For the text-containing cell, return its midpoint in (x, y) coordinate format. 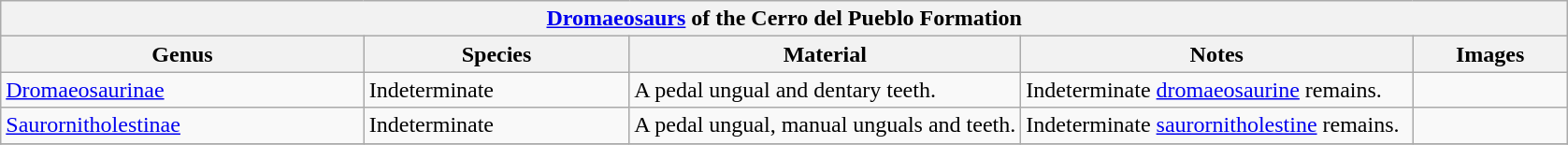
Dromaeosaurinae (182, 90)
Indeterminate dromaeosaurine remains. (1217, 90)
Indeterminate saurornitholestine remains. (1217, 125)
Material (825, 54)
Saurornitholestinae (182, 125)
Dromaeosaurs of the Cerro del Pueblo Formation (784, 19)
Genus (182, 54)
Images (1490, 54)
A pedal ungual and dentary teeth. (825, 90)
A pedal ungual, manual unguals and teeth. (825, 125)
Species (496, 54)
Notes (1217, 54)
